From the cell containing the given text, extract its center point as (X, Y) coordinate. 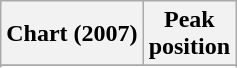
Chart (2007) (72, 34)
Peakposition (189, 34)
